Output the (X, Y) coordinate of the center of the cell containing the given text.  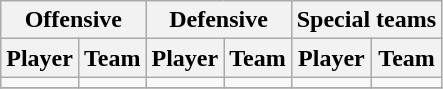
Defensive (218, 20)
Offensive (74, 20)
Special teams (366, 20)
